Output the [x, y] coordinate of the center of the cell containing the given text.  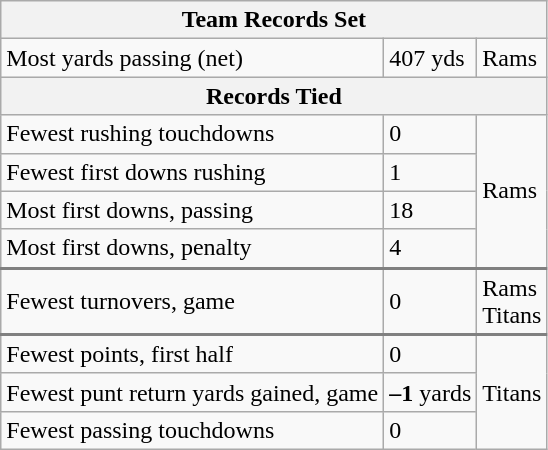
Fewest rushing touchdowns [192, 134]
Team Records Set [274, 20]
Titans [512, 392]
18 [430, 210]
Most first downs, penalty [192, 248]
1 [430, 172]
Most first downs, passing [192, 210]
Fewest passing touchdowns [192, 430]
–1 yards [430, 392]
Fewest points, first half [192, 354]
Fewest punt return yards gained, game [192, 392]
Records Tied [274, 96]
RamsTitans [512, 302]
Fewest turnovers, game [192, 302]
4 [430, 248]
Fewest first downs rushing [192, 172]
Most yards passing (net) [192, 58]
407 yds [430, 58]
